From the cell containing the given text, extract its center point as (x, y) coordinate. 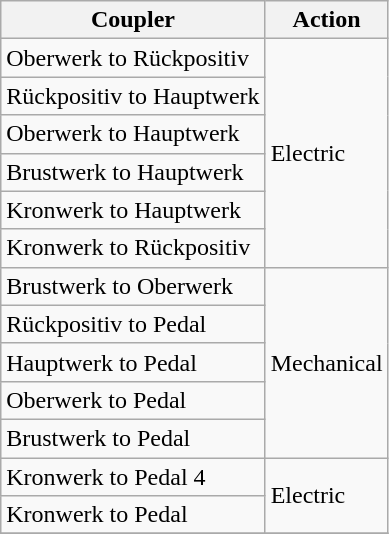
Brustwerk to Pedal (133, 438)
Kronwerk to Pedal 4 (133, 477)
Rückpositiv to Pedal (133, 324)
Hauptwerk to Pedal (133, 362)
Mechanical (326, 362)
Oberwerk to Rückpositiv (133, 58)
Oberwerk to Pedal (133, 400)
Brustwerk to Hauptwerk (133, 172)
Kronwerk to Hauptwerk (133, 210)
Coupler (133, 20)
Rückpositiv to Hauptwerk (133, 96)
Kronwerk to Rückpositiv (133, 248)
Action (326, 20)
Kronwerk to Pedal (133, 515)
Brustwerk to Oberwerk (133, 286)
Oberwerk to Hauptwerk (133, 134)
